Locate the cell with the specified text and output its (X, Y) center coordinate. 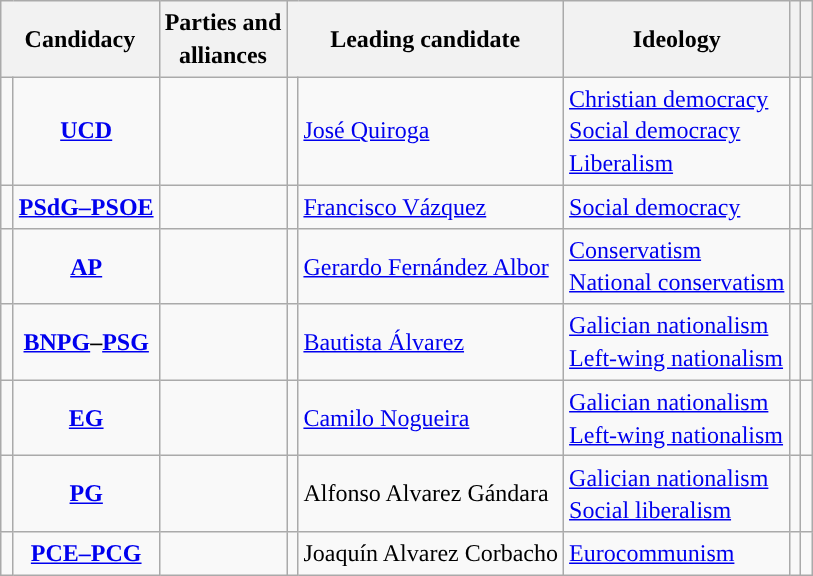
Eurocommunism (677, 554)
Camilo Nogueira (431, 418)
EG (86, 418)
PG (86, 494)
PCE–PCG (86, 554)
Social democracy (677, 206)
Francisco Vázquez (431, 206)
PSdG–PSOE (86, 206)
Candidacy (80, 39)
Leading candidate (426, 39)
AP (86, 266)
Parties andalliances (223, 39)
José Quiroga (431, 131)
Joaquín Alvarez Corbacho (431, 554)
ConservatismNational conservatism (677, 266)
Alfonso Alvarez Gándara (431, 494)
UCD (86, 131)
BNPG–PSG (86, 342)
Bautista Álvarez (431, 342)
Gerardo Fernández Albor (431, 266)
Ideology (677, 39)
Galician nationalismSocial liberalism (677, 494)
Christian democracySocial democracyLiberalism (677, 131)
